Scan for the cell matching the given text and deliver its (X, Y) coordinate at center. 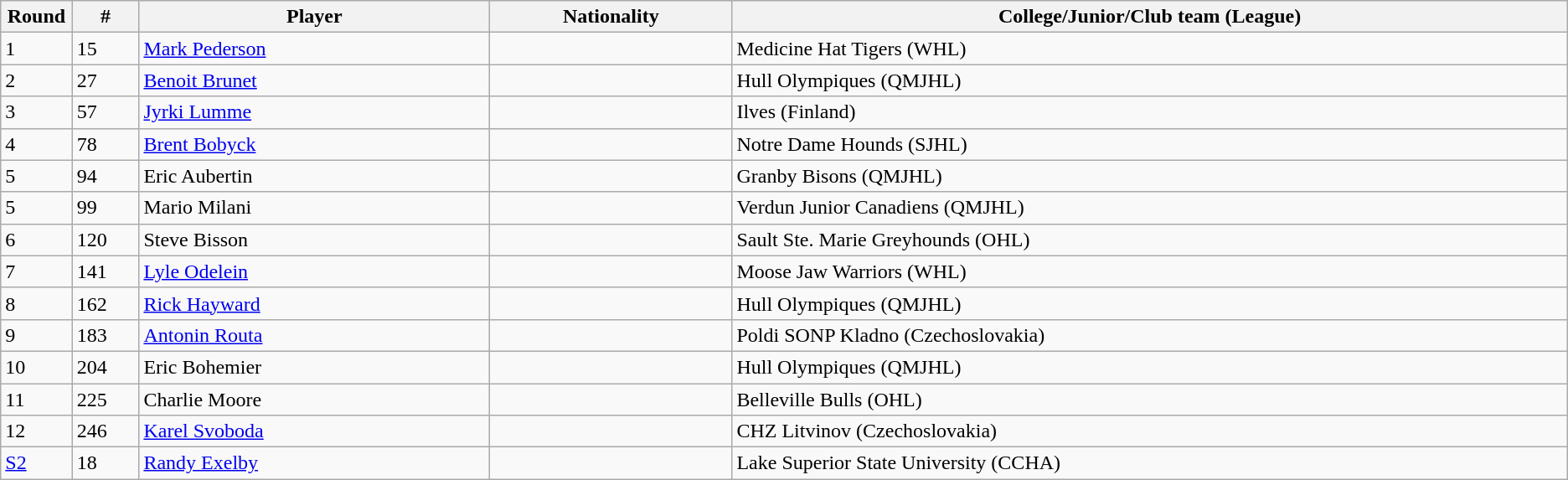
27 (106, 80)
Mark Pederson (315, 49)
Lake Superior State University (CCHA) (1149, 463)
10 (37, 367)
6 (37, 240)
120 (106, 240)
Steve Bisson (315, 240)
141 (106, 271)
94 (106, 176)
162 (106, 303)
57 (106, 112)
Sault Ste. Marie Greyhounds (OHL) (1149, 240)
Benoit Brunet (315, 80)
4 (37, 144)
Karel Svoboda (315, 431)
246 (106, 431)
Eric Bohemier (315, 367)
Round (37, 17)
12 (37, 431)
8 (37, 303)
99 (106, 208)
7 (37, 271)
Nationality (611, 17)
Player (315, 17)
Rick Hayward (315, 303)
183 (106, 335)
Verdun Junior Canadiens (QMJHL) (1149, 208)
9 (37, 335)
Moose Jaw Warriors (WHL) (1149, 271)
3 (37, 112)
2 (37, 80)
Lyle Odelein (315, 271)
S2 (37, 463)
1 (37, 49)
15 (106, 49)
Randy Exelby (315, 463)
Eric Aubertin (315, 176)
# (106, 17)
Belleville Bulls (OHL) (1149, 400)
78 (106, 144)
Charlie Moore (315, 400)
Granby Bisons (QMJHL) (1149, 176)
225 (106, 400)
Medicine Hat Tigers (WHL) (1149, 49)
Mario Milani (315, 208)
18 (106, 463)
204 (106, 367)
11 (37, 400)
Brent Bobyck (315, 144)
Notre Dame Hounds (SJHL) (1149, 144)
Jyrki Lumme (315, 112)
Ilves (Finland) (1149, 112)
Antonin Routa (315, 335)
CHZ Litvinov (Czechoslovakia) (1149, 431)
College/Junior/Club team (League) (1149, 17)
Poldi SONP Kladno (Czechoslovakia) (1149, 335)
